Locate the cell with the specified text and output its (X, Y) center coordinate. 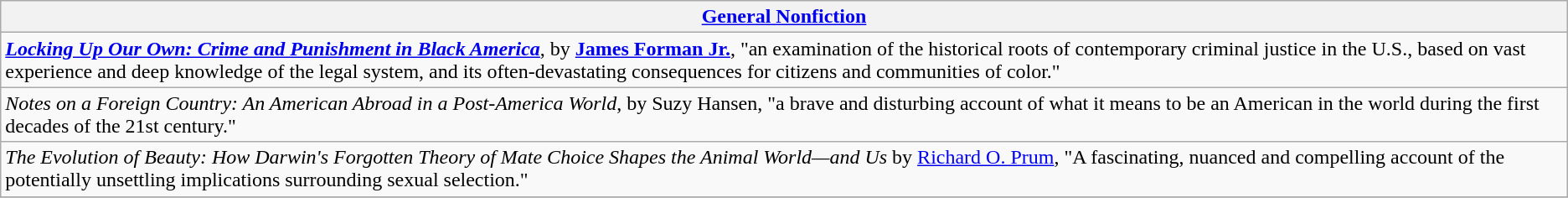
General Nonfiction (784, 17)
